Search for the cell housing the specified text and yield its [X, Y] center coordinate. 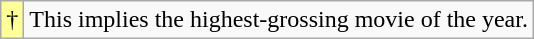
† [12, 20]
This implies the highest-grossing movie of the year. [279, 20]
